Determine the (X, Y) coordinate at the center of the cell enclosing the given text.  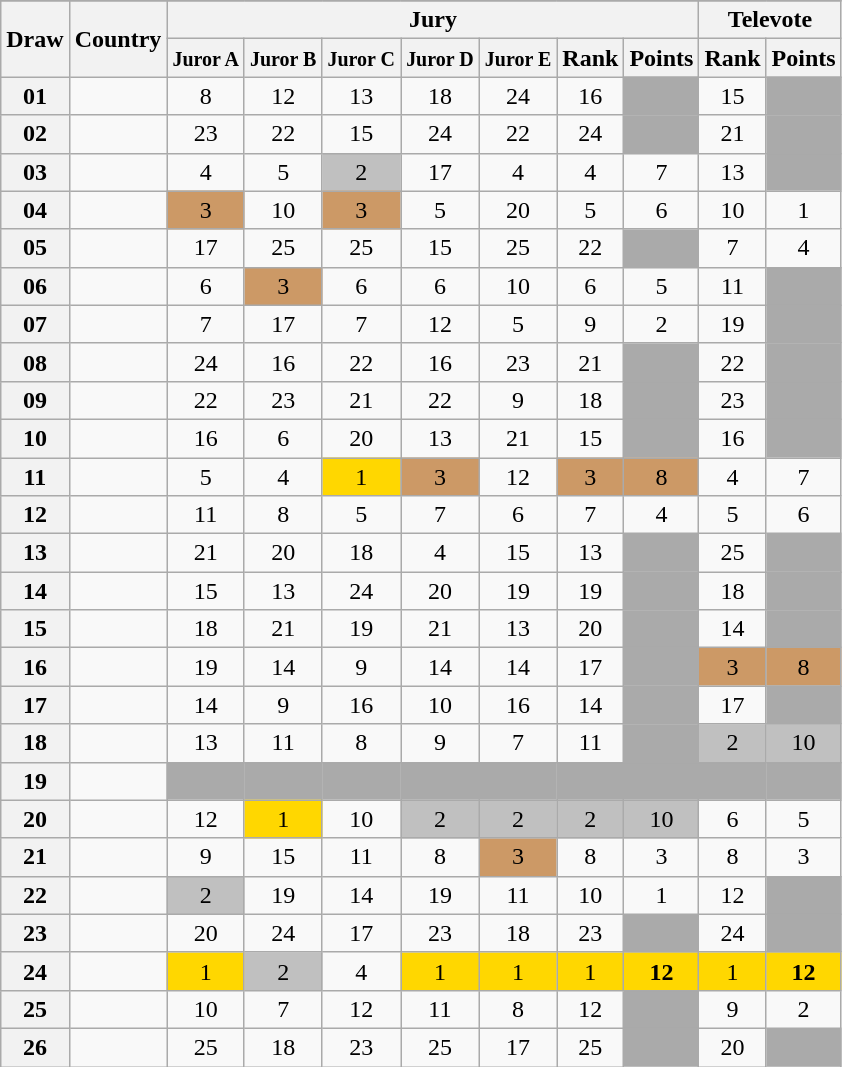
26 (35, 1047)
02 (35, 134)
Juror C (362, 58)
07 (35, 324)
Country (118, 39)
Juror D (440, 58)
Juror A (206, 58)
01 (35, 96)
03 (35, 172)
05 (35, 248)
08 (35, 362)
Juror E (518, 58)
Juror B (283, 58)
09 (35, 400)
06 (35, 286)
Jury (433, 20)
04 (35, 210)
Televote (770, 20)
Draw (35, 39)
